Extract the [x, y] coordinate from the center of the cell holding the provided text.  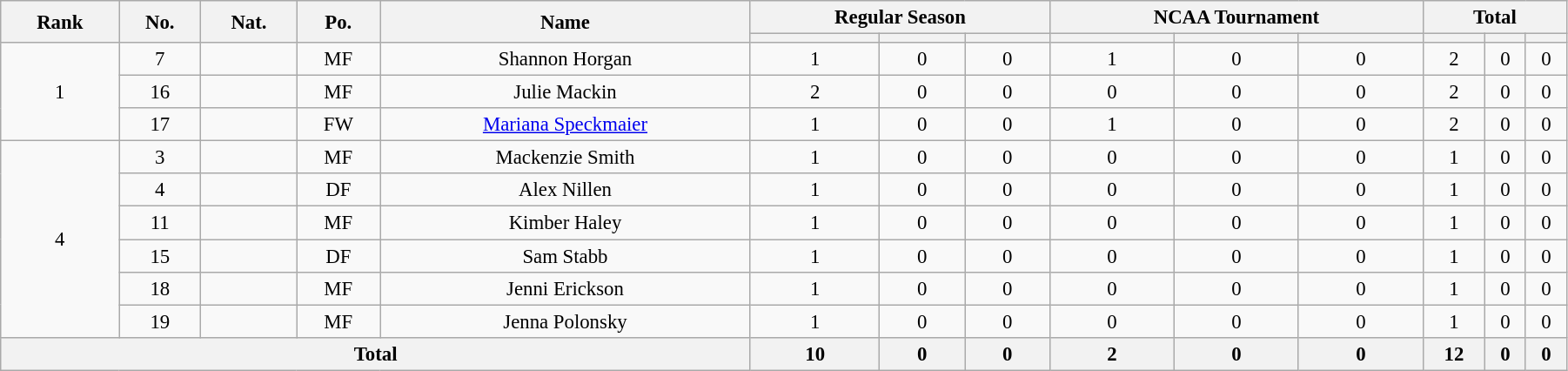
Jenna Polonsky [566, 321]
11 [160, 223]
10 [814, 354]
Sam Stabb [566, 256]
Po. [338, 22]
3 [160, 158]
Jenni Erickson [566, 288]
Kimber Haley [566, 223]
NCAA Tournament [1237, 17]
16 [160, 92]
Shannon Horgan [566, 59]
19 [160, 321]
Julie Mackin [566, 92]
Regular Season [900, 17]
12 [1453, 354]
FW [338, 125]
Rank [60, 22]
7 [160, 59]
Alex Nillen [566, 191]
No. [160, 22]
Mariana Speckmaier [566, 125]
15 [160, 256]
17 [160, 125]
Nat. [249, 22]
18 [160, 288]
Mackenzie Smith [566, 158]
Name [566, 22]
